Detect which cell encompasses the target text, then output its (X, Y) center coordinate. 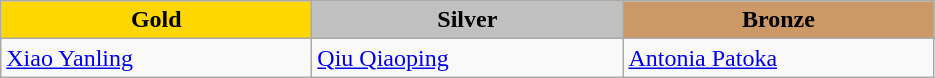
Xiao Yanling (156, 58)
Gold (156, 20)
Antonia Patoka (778, 58)
Bronze (778, 20)
Qiu Qiaoping (468, 58)
Silver (468, 20)
